Search for the cell housing the specified text and yield its [x, y] center coordinate. 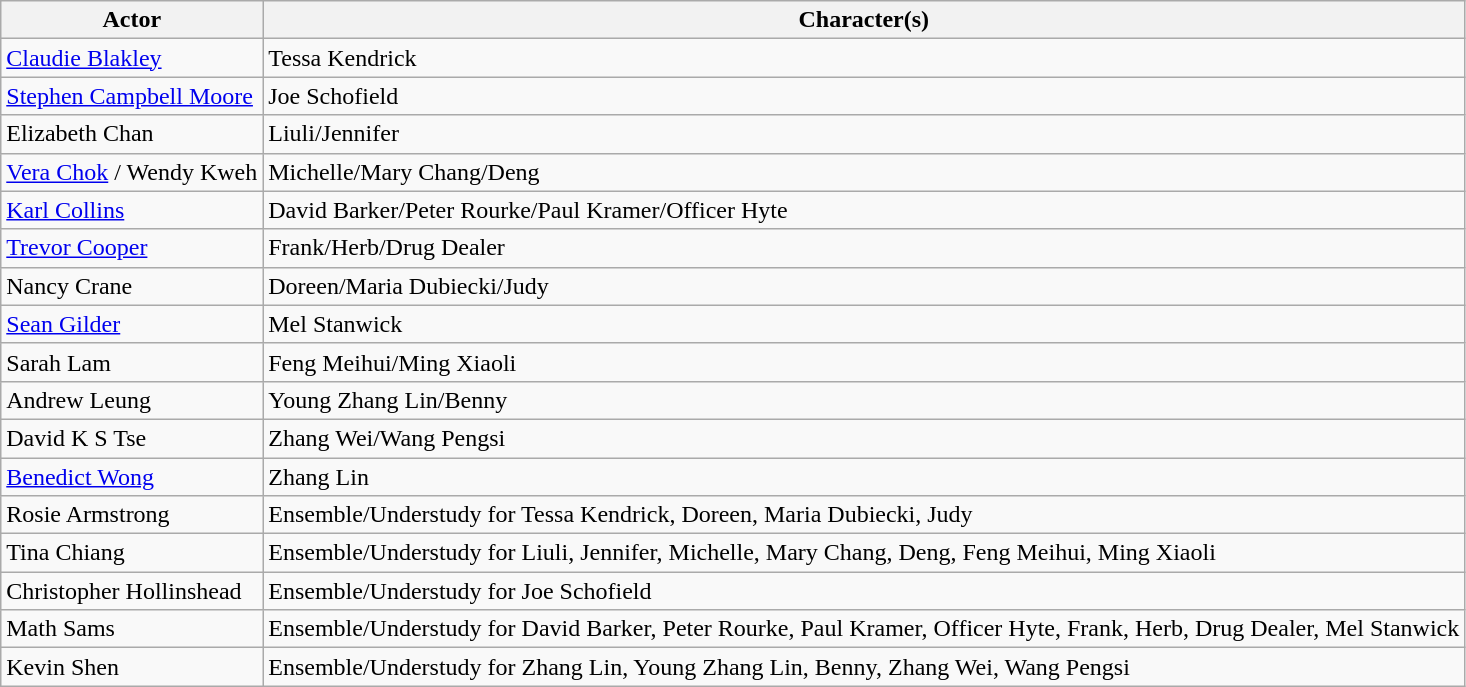
Trevor Cooper [132, 248]
Kevin Shen [132, 667]
Elizabeth Chan [132, 134]
David K S Tse [132, 438]
Joe Schofield [864, 96]
Liuli/Jennifer [864, 134]
Ensemble/Understudy for Tessa Kendrick, Doreen, Maria Dubiecki, Judy [864, 515]
Ensemble/Understudy for Liuli, Jennifer, Michelle, Mary Chang, Deng, Feng Meihui, Ming Xiaoli [864, 553]
Andrew Leung [132, 400]
Christopher Hollinshead [132, 591]
Tessa Kendrick [864, 58]
Math Sams [132, 629]
Ensemble/Understudy for Zhang Lin, Young Zhang Lin, Benny, Zhang Wei, Wang Pengsi [864, 667]
Zhang Wei/Wang Pengsi [864, 438]
Vera Chok / Wendy Kweh [132, 172]
Stephen Campbell Moore [132, 96]
Actor [132, 20]
Benedict Wong [132, 477]
Ensemble/Understudy for David Barker, Peter Rourke, Paul Kramer, Officer Hyte, Frank, Herb, Drug Dealer, Mel Stanwick [864, 629]
Sarah Lam [132, 362]
Feng Meihui/Ming Xiaoli [864, 362]
Character(s) [864, 20]
David Barker/Peter Rourke/Paul Kramer/Officer Hyte [864, 210]
Rosie Armstrong [132, 515]
Zhang Lin [864, 477]
Michelle/Mary Chang/Deng [864, 172]
Claudie Blakley [132, 58]
Tina Chiang [132, 553]
Mel Stanwick [864, 324]
Sean Gilder [132, 324]
Doreen/Maria Dubiecki/Judy [864, 286]
Young Zhang Lin/Benny [864, 400]
Nancy Crane [132, 286]
Frank/Herb/Drug Dealer [864, 248]
Karl Collins [132, 210]
Ensemble/Understudy for Joe Schofield [864, 591]
